Determine the (x, y) coordinate at the center of the cell enclosing the given text.  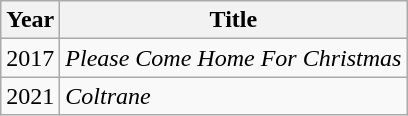
Coltrane (234, 96)
Please Come Home For Christmas (234, 58)
2021 (30, 96)
Year (30, 20)
2017 (30, 58)
Title (234, 20)
